Scan for the cell matching the given text and deliver its [X, Y] coordinate at center. 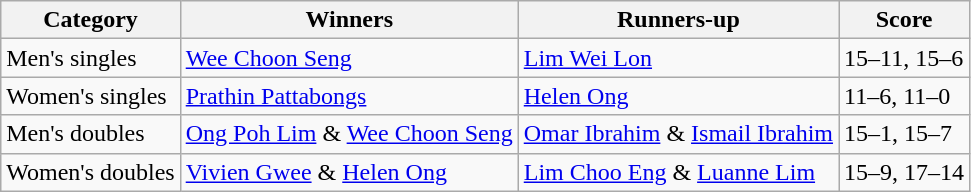
Ong Poh Lim & Wee Choon Seng [349, 134]
Wee Choon Seng [349, 58]
Category [90, 20]
Lim Choo Eng & Luanne Lim [678, 172]
11–6, 11–0 [904, 96]
15–1, 15–7 [904, 134]
Helen Ong [678, 96]
Winners [349, 20]
Prathin Pattabongs [349, 96]
Men's doubles [90, 134]
Vivien Gwee & Helen Ong [349, 172]
Men's singles [90, 58]
15–9, 17–14 [904, 172]
Lim Wei Lon [678, 58]
15–11, 15–6 [904, 58]
Women's singles [90, 96]
Women's doubles [90, 172]
Score [904, 20]
Runners-up [678, 20]
Omar Ibrahim & Ismail Ibrahim [678, 134]
